Pinpoint the cell where the given text exists, returning its [X, Y] midpoint coordinate. 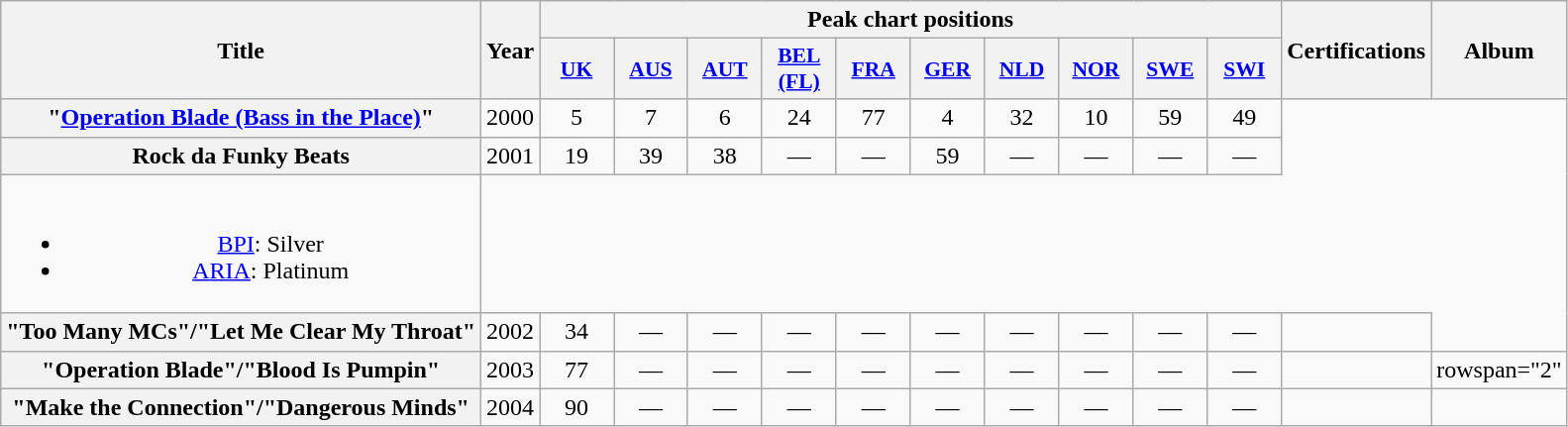
5 [576, 118]
FRA [874, 69]
7 [652, 118]
32 [1022, 118]
Year [511, 50]
2001 [511, 156]
"Operation Blade (Bass in the Place)" [242, 118]
4 [947, 118]
NOR [1096, 69]
24 [798, 118]
Album [1500, 50]
34 [576, 332]
AUS [652, 69]
2002 [511, 332]
19 [576, 156]
38 [725, 156]
Peak chart positions [911, 20]
Certifications [1357, 50]
2000 [511, 118]
39 [652, 156]
BPI: SilverARIA: Platinum [242, 244]
NLD [1022, 69]
"Make the Connection"/"Dangerous Minds" [242, 407]
2004 [511, 407]
6 [725, 118]
AUT [725, 69]
10 [1096, 118]
Rock da Funky Beats [242, 156]
SWE [1171, 69]
Title [242, 50]
SWI [1244, 69]
90 [576, 407]
49 [1244, 118]
"Too Many MCs"/"Let Me Clear My Throat" [242, 332]
BEL(FL) [798, 69]
GER [947, 69]
UK [576, 69]
"Operation Blade"/"Blood Is Pumpin" [242, 370]
rowspan="2" [1500, 370]
2003 [511, 370]
